For the text-containing cell, return its midpoint in [X, Y] coordinate format. 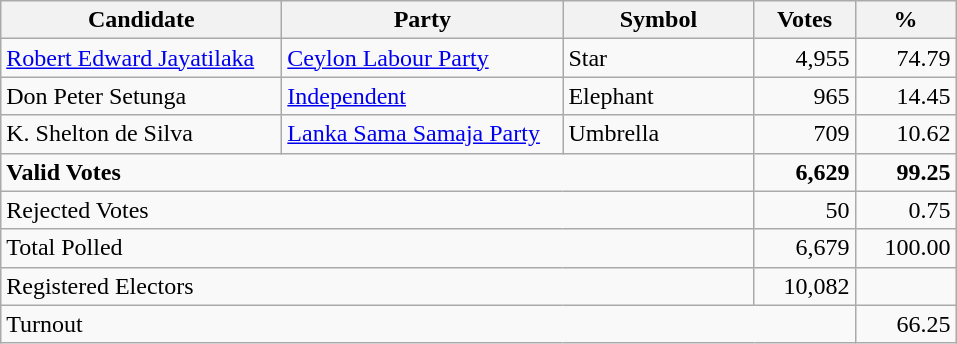
Party [422, 20]
Umbrella [658, 134]
Registered Electors [378, 286]
Valid Votes [378, 172]
Robert Edward Jayatilaka [142, 58]
74.79 [906, 58]
965 [804, 96]
10,082 [804, 286]
Elephant [658, 96]
4,955 [804, 58]
Star [658, 58]
14.45 [906, 96]
66.25 [906, 324]
0.75 [906, 210]
Candidate [142, 20]
Ceylon Labour Party [422, 58]
6,629 [804, 172]
10.62 [906, 134]
100.00 [906, 248]
Symbol [658, 20]
6,679 [804, 248]
Lanka Sama Samaja Party [422, 134]
50 [804, 210]
Total Polled [378, 248]
Votes [804, 20]
Independent [422, 96]
% [906, 20]
709 [804, 134]
Turnout [428, 324]
99.25 [906, 172]
K. Shelton de Silva [142, 134]
Rejected Votes [378, 210]
Don Peter Setunga [142, 96]
